Search for the cell housing the specified text and yield its (X, Y) center coordinate. 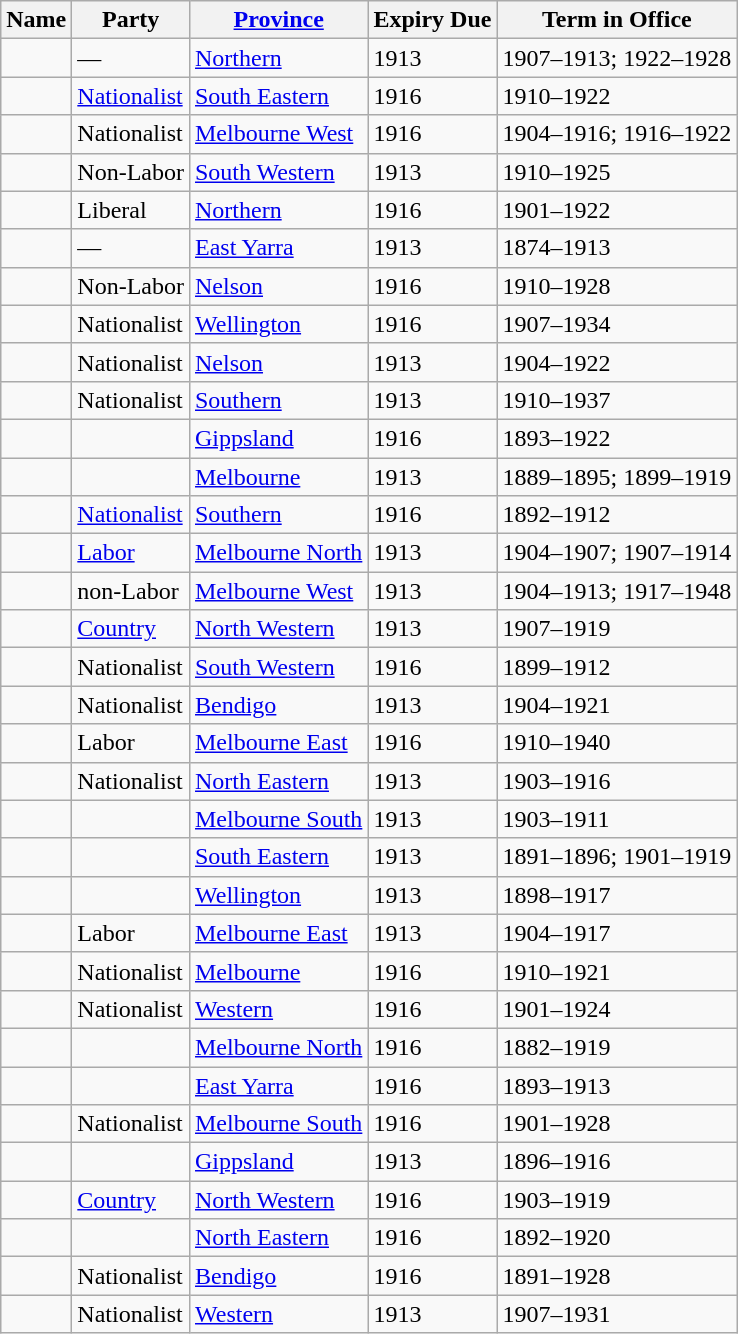
non-Labor (131, 591)
1898–1917 (617, 895)
Name (36, 20)
1904–1917 (617, 933)
1901–1924 (617, 1009)
1907–1913; 1922–1928 (617, 58)
1891–1928 (617, 1276)
Term in Office (617, 20)
1903–1919 (617, 1200)
1893–1913 (617, 1085)
1874–1913 (617, 248)
1910–1940 (617, 743)
1899–1912 (617, 667)
1903–1911 (617, 819)
1893–1922 (617, 438)
1892–1920 (617, 1238)
1907–1934 (617, 324)
1910–1928 (617, 286)
1904–1922 (617, 362)
1910–1937 (617, 400)
1904–1907; 1907–1914 (617, 553)
1904–1913; 1917–1948 (617, 591)
1892–1912 (617, 515)
Province (278, 20)
Expiry Due (432, 20)
1907–1919 (617, 629)
1904–1921 (617, 705)
1904–1916; 1916–1922 (617, 134)
1910–1921 (617, 971)
1907–1931 (617, 1314)
Party (131, 20)
1901–1922 (617, 210)
Liberal (131, 210)
1889–1895; 1899–1919 (617, 477)
1901–1928 (617, 1124)
1903–1916 (617, 781)
1910–1925 (617, 172)
1882–1919 (617, 1047)
1910–1922 (617, 96)
1896–1916 (617, 1162)
1891–1896; 1901–1919 (617, 857)
